Find where the given text appears and provide that cell's center as [x, y] coordinate. 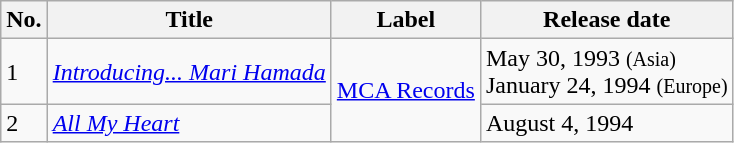
No. [24, 20]
Title [189, 20]
1 [24, 72]
Release date [606, 20]
Introducing... Mari Hamada [189, 72]
MCA Records [406, 90]
August 4, 1994 [606, 123]
All My Heart [189, 123]
Label [406, 20]
2 [24, 123]
May 30, 1993 (Asia)January 24, 1994 (Europe) [606, 72]
